Return the (X, Y) coordinate for the center point of the cell that contains the specified text.  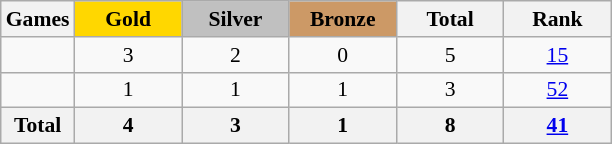
Silver (236, 19)
Bronze (342, 19)
8 (450, 126)
4 (128, 126)
2 (236, 55)
Games (38, 19)
0 (342, 55)
52 (558, 90)
Rank (558, 19)
41 (558, 126)
5 (450, 55)
15 (558, 55)
Gold (128, 19)
